From the cell containing the given text, extract its center point as (X, Y) coordinate. 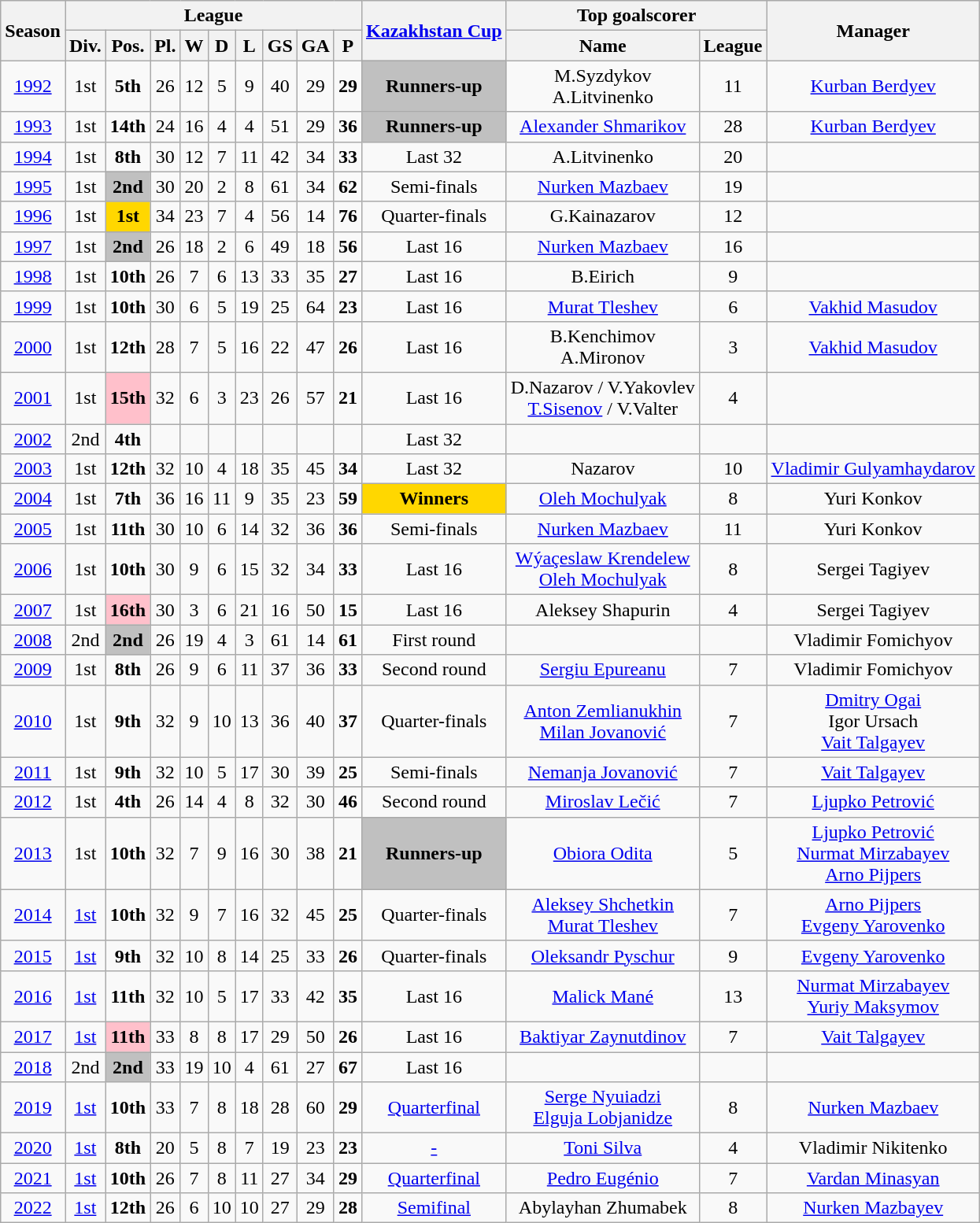
Obiora Odita (603, 853)
2012 (33, 802)
Top goalscorer (636, 16)
47 (315, 346)
1995 (33, 187)
Pl. (165, 46)
76 (348, 216)
B.Kenchimov A.Mironov (603, 346)
2022 (33, 1208)
Nurken Mazbayev (873, 1208)
60 (315, 1108)
1994 (33, 157)
Nurmat Mirzabayev Yuriy Maksymov (873, 996)
Name (603, 46)
2002 (33, 438)
Pos. (128, 46)
46 (348, 802)
57 (315, 398)
2009 (33, 670)
2003 (33, 469)
7th (128, 499)
2015 (33, 955)
2019 (33, 1108)
2021 (33, 1178)
62 (348, 187)
Arno Pijpers Evgeny Yarovenko (873, 914)
D (222, 46)
P (348, 46)
2018 (33, 1066)
14th (128, 127)
24 (165, 127)
2006 (33, 570)
22 (280, 346)
2007 (33, 610)
2014 (33, 914)
Pedro Eugénio (603, 1178)
2010 (33, 721)
2017 (33, 1036)
Wýaçeslaw Krendelew Oleh Mochulyak (603, 570)
2013 (33, 853)
Semifinal (434, 1208)
B.Eirich (603, 276)
Oleh Mochulyak (603, 499)
Ljupko Petrović Nurmat Mirzabayev Arno Pijpers (873, 853)
Anton Zemlianukhin Milan Jovanović (603, 721)
Toni Silva (603, 1148)
1999 (33, 306)
Abylayhan Zhumabek (603, 1208)
Evgeny Yarovenko (873, 955)
Malick Mané (603, 996)
G.Kainazarov (603, 216)
Baktiyar Zaynutdinov (603, 1036)
1992 (33, 87)
67 (348, 1066)
Nazarov (603, 469)
2011 (33, 772)
A.Litvinenko (603, 157)
64 (315, 306)
Winners (434, 499)
GA (315, 46)
Aleksey Shchetkin Murat Tleshev (603, 914)
38 (315, 853)
Vladimir Nikitenko (873, 1148)
51 (280, 127)
2004 (33, 499)
49 (280, 246)
Ljupko Petrović (873, 802)
2000 (33, 346)
Vardan Minasyan (873, 1178)
2020 (33, 1148)
15th (128, 398)
2008 (33, 640)
Div. (85, 46)
Serge Nyuiadzi Elguja Lobjanidze (603, 1108)
2001 (33, 398)
1997 (33, 246)
59 (348, 499)
Alexander Shmarikov (603, 127)
Aleksey Shapurin (603, 610)
Oleksandr Pyschur (603, 955)
5th (128, 87)
W (194, 46)
Sergiu Epureanu (603, 670)
Dmitry Ogai Igor Ursach Vait Talgayev (873, 721)
Kazakhstan Cup (434, 31)
Manager (873, 31)
Miroslav Lečić (603, 802)
GS (280, 46)
First round (434, 640)
16th (128, 610)
1996 (33, 216)
Murat Tleshev (603, 306)
Vladimir Gulyamhaydarov (873, 469)
2016 (33, 996)
D.Nazarov / V.Yakovlev T.Sisenov / V.Valter (603, 398)
- (434, 1148)
L (249, 46)
1998 (33, 276)
Nemanja Jovanović (603, 772)
2005 (33, 529)
Season (33, 31)
39 (315, 772)
M.Syzdykov A.Litvinenko (603, 87)
1993 (33, 127)
